Identify which cell holds the provided text, then report its (x, y) central coordinate. 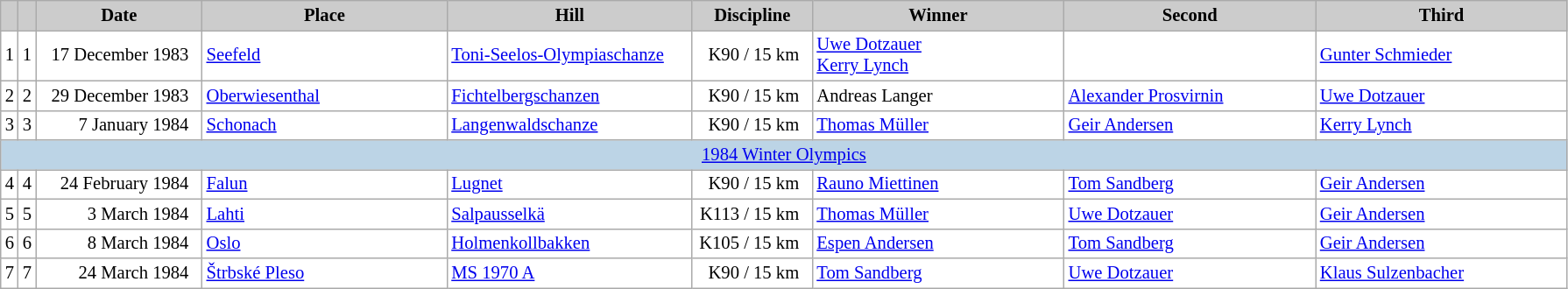
Date (119, 15)
Seefeld (325, 55)
Gunter Schmieder (1442, 55)
1984 Winter Olympics (784, 155)
Lugnet (569, 184)
Second (1190, 15)
Andreas Langer (937, 95)
Schonach (325, 125)
Langenwaldschanze (569, 125)
Falun (325, 184)
Discipline (752, 15)
Fichtelbergschanzen (569, 95)
Toni-Seelos-Olympiaschanze (569, 55)
Oslo (325, 243)
Place (325, 15)
Štrbské Pleso (325, 272)
MS 1970 A (569, 272)
24 March 1984 (119, 272)
Lahti (325, 214)
29 December 1983 (119, 95)
3 March 1984 (119, 214)
Salpausselkä (569, 214)
Rauno Miettinen (937, 184)
Kerry Lynch (1442, 125)
Uwe Dotzauer Kerry Lynch (937, 55)
Alexander Prosvirnin (1190, 95)
Oberwiesenthal (325, 95)
Third (1442, 15)
Hill (569, 15)
Klaus Sulzenbacher (1442, 272)
17 December 1983 (119, 55)
K105 / 15 km (752, 243)
Winner (937, 15)
8 March 1984 (119, 243)
Holmenkollbakken (569, 243)
24 February 1984 (119, 184)
K113 / 15 km (752, 214)
Espen Andersen (937, 243)
7 January 1984 (119, 125)
